Locate the cell with the specified text and output its (x, y) center coordinate. 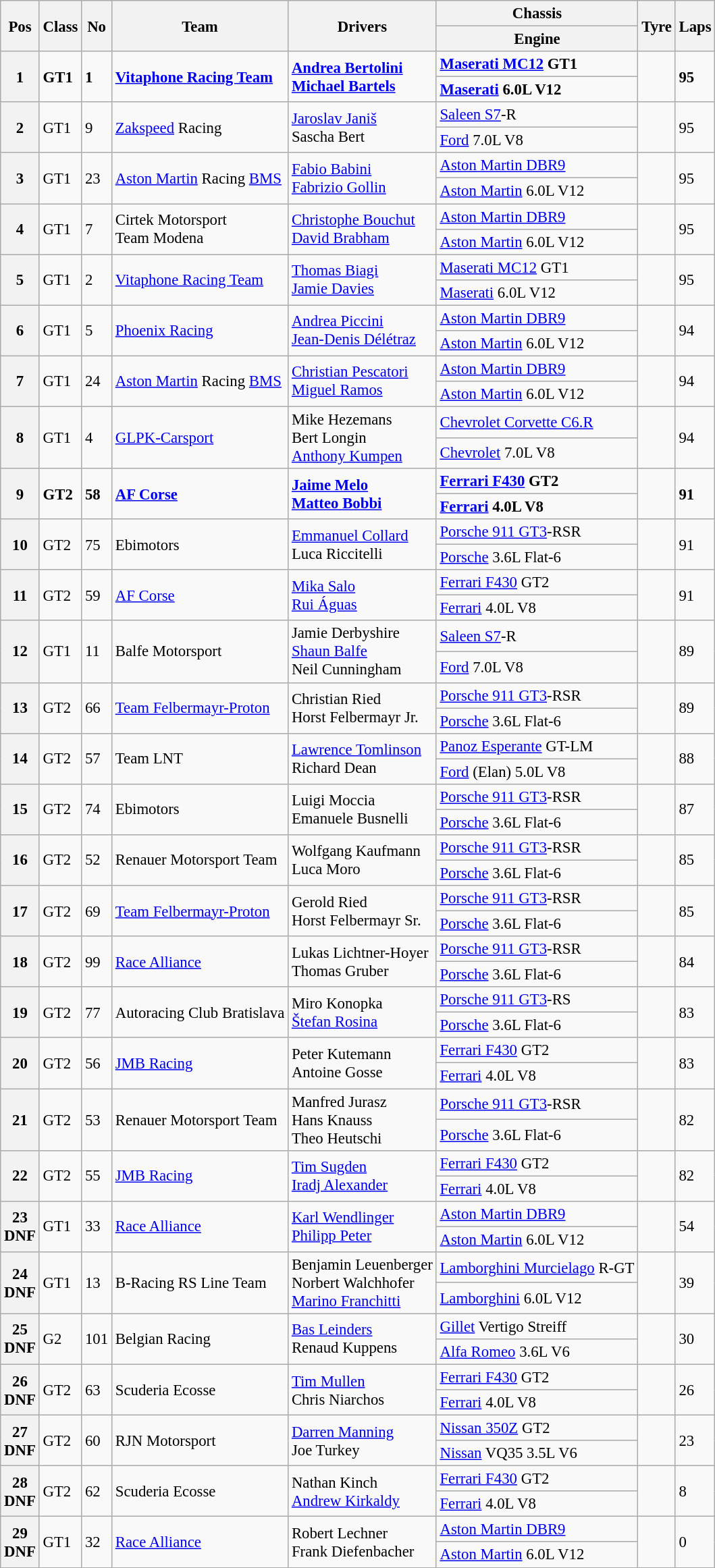
Chassis (537, 13)
No (97, 26)
G2 (61, 1339)
77 (97, 1012)
Lukas Lichtner-Hoyer Thomas Gruber (363, 961)
Engine (537, 39)
63 (97, 1389)
88 (695, 759)
32 (97, 1542)
Bas Leinders Renaud Kuppens (363, 1339)
Panoz Esperante GT-LM (537, 746)
Christian Pescatori Miguel Ramos (363, 381)
24 (97, 381)
Christophe Bouchut David Brabham (363, 229)
26DNF (20, 1389)
Laps (695, 26)
GLPK-Carsport (200, 437)
Pos (20, 26)
Jaime Melo Matteo Bobbi (363, 494)
18 (20, 961)
Manfred Jurasz Hans Knauss Theo Heutschi (363, 1120)
60 (97, 1440)
Chevrolet Corvette C6.R (537, 422)
Cirtek Motorsport Team Modena (200, 229)
99 (97, 961)
Belgian Racing (200, 1339)
58 (97, 494)
55 (97, 1176)
23DNF (20, 1226)
Fabio Babini Fabrizio Gollin (363, 178)
16 (20, 860)
Chevrolet 7.0L V8 (537, 453)
Emmanuel Collard Luca Riccitelli (363, 544)
Zakspeed Racing (200, 127)
12 (20, 652)
Tim Mullen Chris Niarchos (363, 1389)
Gillet Vertigo Streiff (537, 1326)
53 (97, 1120)
Porsche 911 GT3-RS (537, 1000)
66 (97, 707)
Mika Salo Rui Águas (363, 595)
62 (97, 1492)
Drivers (363, 26)
Lawrence Tomlinson Richard Dean (363, 759)
Nissan 350Z GT2 (537, 1428)
Andrea Piccini Jean-Denis Délétraz (363, 331)
Lamborghini Murcielago R-GT (537, 1268)
19 (20, 1012)
10 (20, 544)
Nissan VQ35 3.5L V6 (537, 1453)
24DNF (20, 1283)
52 (97, 860)
39 (695, 1283)
27DNF (20, 1440)
101 (97, 1339)
Wolfgang Kaufmann Luca Moro (363, 860)
29DNF (20, 1542)
RJN Motorsport (200, 1440)
Phoenix Racing (200, 331)
Christian Ried Horst Felbermayr Jr. (363, 707)
14 (20, 759)
25DNF (20, 1339)
22 (20, 1176)
Darren Manning Joe Turkey (363, 1440)
59 (97, 595)
Lamborghini 6.0L V12 (537, 1298)
87 (695, 810)
54 (695, 1226)
30 (695, 1339)
0 (695, 1542)
Jaroslav Janiš Sascha Bert (363, 127)
21 (20, 1120)
Team LNT (200, 759)
Peter Kutemann Antoine Gosse (363, 1064)
56 (97, 1064)
17 (20, 911)
15 (20, 810)
74 (97, 810)
84 (695, 961)
Luigi Moccia Emanuele Busnelli (363, 810)
Autoracing Club Bratislava (200, 1012)
Class (61, 26)
Nathan Kinch Andrew Kirkaldy (363, 1492)
Mike Hezemans Bert Longin Anthony Kumpen (363, 437)
20 (20, 1064)
33 (97, 1226)
Team (200, 26)
Andrea Bertolini Michael Bartels (363, 77)
75 (97, 544)
69 (97, 911)
Robert Lechner Frank Diefenbacher (363, 1542)
Gerold Ried Horst Felbermayr Sr. (363, 911)
6 (20, 331)
Miro Konopka Štefan Rosina (363, 1012)
Thomas Biagi Jamie Davies (363, 279)
Alfa Romeo 3.6L V6 (537, 1352)
Karl Wendlinger Philipp Peter (363, 1226)
B-Racing RS Line Team (200, 1283)
Balfe Motorsport (200, 652)
3 (20, 178)
Ford (Elan) 5.0L V8 (537, 772)
Jamie Derbyshire Shaun Balfe Neil Cunningham (363, 652)
26 (695, 1389)
57 (97, 759)
28DNF (20, 1492)
Benjamin Leuenberger Norbert Walchhofer Marino Franchitti (363, 1283)
Tyre (656, 26)
Tim Sugden Iradj Alexander (363, 1176)
